Detect which cell encompasses the target text, then output its (x, y) center coordinate. 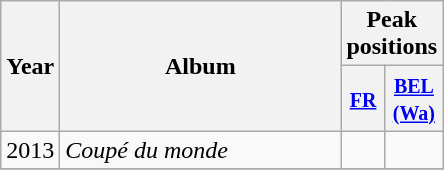
Coupé du monde (200, 150)
Year (30, 66)
FR (363, 98)
Peak positions (392, 34)
Album (200, 66)
2013 (30, 150)
BEL (Wa) (414, 98)
